Return [x, y] of the center of cell containing provided text 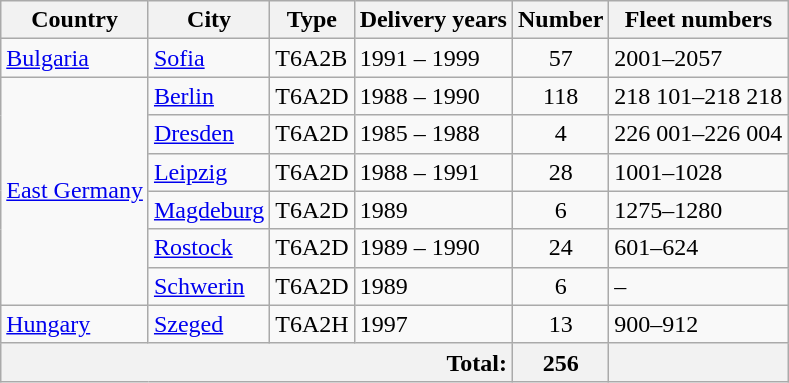
226 001–226 004 [698, 134]
Berlin [208, 96]
13 [560, 324]
– [698, 286]
Number [560, 20]
Total: [257, 362]
2001–2057 [698, 58]
57 [560, 58]
Magdeburg [208, 210]
City [208, 20]
1985 – 1988 [433, 134]
900–912 [698, 324]
4 [560, 134]
Country [75, 20]
1275–1280 [698, 210]
T6A2B [312, 58]
1991 – 1999 [433, 58]
1989 – 1990 [433, 248]
1988 – 1990 [433, 96]
1001–1028 [698, 172]
Schwerin [208, 286]
Type [312, 20]
East Germany [75, 191]
601–624 [698, 248]
Hungary [75, 324]
118 [560, 96]
Szeged [208, 324]
256 [560, 362]
Leipzig [208, 172]
Sofia [208, 58]
24 [560, 248]
28 [560, 172]
1997 [433, 324]
1988 – 1991 [433, 172]
218 101–218 218 [698, 96]
Fleet numbers [698, 20]
T6A2H [312, 324]
Bulgaria [75, 58]
Dresden [208, 134]
Delivery years [433, 20]
Rostock [208, 248]
